Determine the (x, y) coordinate at the center of the cell enclosing the given text.  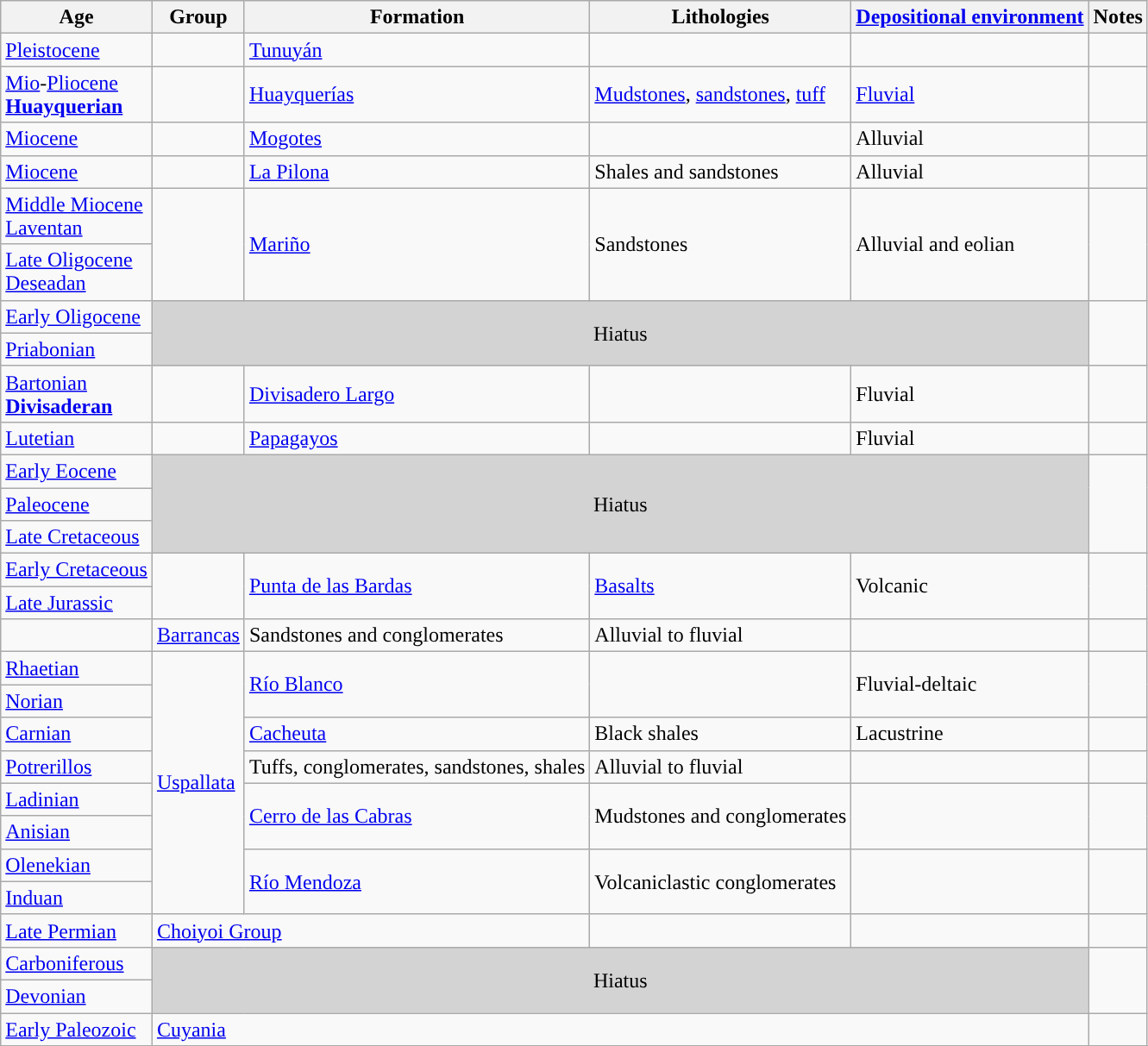
Choiyoi Group (371, 930)
Shales and sandstones (721, 172)
Early Paleozoic (77, 1029)
Anisian (77, 832)
Rhaetian (77, 668)
Sandstones and conglomerates (417, 636)
Río Mendoza (417, 881)
Lutetian (77, 438)
Tunuyán (417, 50)
Mogotes (417, 139)
Late OligoceneDeseadan (77, 272)
BartonianDivisaderan (77, 393)
Tuffs, conglomerates, sandstones, shales (417, 767)
Mudstones and conglomerates (721, 816)
Late Permian (77, 930)
Middle MioceneLaventan (77, 216)
Volcanic (969, 586)
Olenekian (77, 865)
Pleistocene (77, 50)
Black shales (721, 734)
Ladinian (77, 799)
Alluvial and eolian (969, 244)
Fluvial-deltaic (969, 685)
Uspallata (198, 783)
Notes (1118, 17)
Mio-PlioceneHuayquerian (77, 95)
Basalts (721, 586)
Cacheuta (417, 734)
Paleocene (77, 504)
Age (77, 17)
Late Jurassic (77, 603)
Volcaniclastic conglomerates (721, 881)
Potrerillos (77, 767)
Papagayos (417, 438)
Devonian (77, 996)
Barrancas (198, 636)
Induan (77, 898)
Lithologies (721, 17)
Early Oligocene (77, 316)
Early Eocene (77, 471)
Carboniferous (77, 963)
Early Cretaceous (77, 570)
Carnian (77, 734)
Mudstones, sandstones, tuff (721, 95)
Norian (77, 701)
Group (198, 17)
Punta de las Bardas (417, 586)
Huayquerías (417, 95)
Late Cretaceous (77, 537)
Sandstones (721, 244)
Formation (417, 17)
Depositional environment (969, 17)
Divisadero Largo (417, 393)
Priabonian (77, 349)
Cerro de las Cabras (417, 816)
La Pilona (417, 172)
Río Blanco (417, 685)
Mariño (417, 244)
Lacustrine (969, 734)
Cuyania (620, 1029)
